Capture the cell that displays the provided text and extract its [x, y] central coordinate. 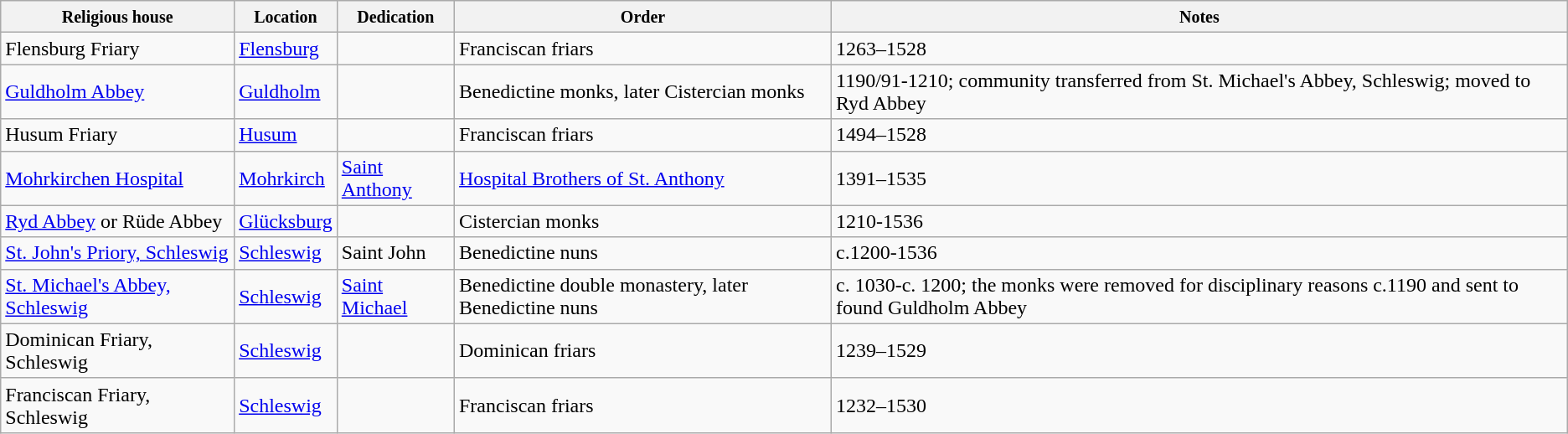
Franciscan Friary, Schleswig [117, 406]
Dominican Friary, Schleswig [117, 350]
1232–1530 [1199, 406]
Saint Anthony [395, 178]
Saint Michael [395, 297]
c.1200-1536 [1199, 253]
Saint John [395, 253]
1494–1528 [1199, 135]
Benedictine monks, later Cistercian monks [642, 92]
Flensburg Friary [117, 49]
Husum Friary [117, 135]
1263–1528 [1199, 49]
Cistercian monks [642, 221]
Mohrkirchen Hospital [117, 178]
Flensburg [286, 49]
Notes [1199, 17]
Hospital Brothers of St. Anthony [642, 178]
Dedication [395, 17]
Mohrkirch [286, 178]
1190/91-1210; community transferred from St. Michael's Abbey, Schleswig; moved to Ryd Abbey [1199, 92]
Dominican friars [642, 350]
St. John's Priory, Schleswig [117, 253]
Benedictine double monastery, later Benedictine nuns [642, 297]
Ryd Abbey or Rüde Abbey [117, 221]
Benedictine nuns [642, 253]
St. Michael's Abbey, Schleswig [117, 297]
1239–1529 [1199, 350]
Location [286, 17]
Glücksburg [286, 221]
1210-1536 [1199, 221]
Guldholm Abbey [117, 92]
Guldholm [286, 92]
Order [642, 17]
c. 1030-c. 1200; the monks were removed for disciplinary reasons c.1190 and sent to found Guldholm Abbey [1199, 297]
Religious house [117, 17]
1391–1535 [1199, 178]
Husum [286, 135]
